Search for the cell housing the specified text and yield its (x, y) center coordinate. 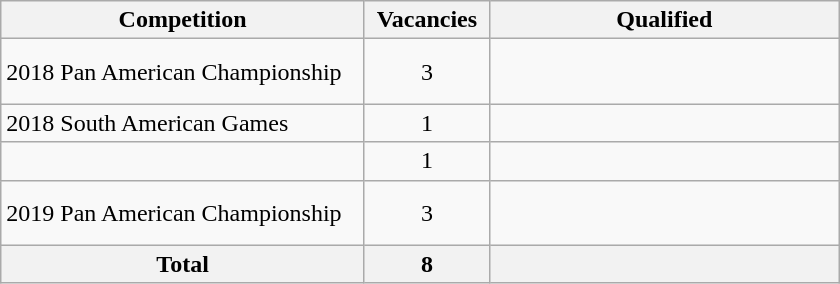
2018 Pan American Championship (183, 72)
Competition (183, 20)
2019 Pan American Championship (183, 212)
2018 South American Games (183, 123)
Vacancies (426, 20)
8 (426, 264)
Qualified (664, 20)
Total (183, 264)
